Detect which cell encompasses the target text, then output its [x, y] center coordinate. 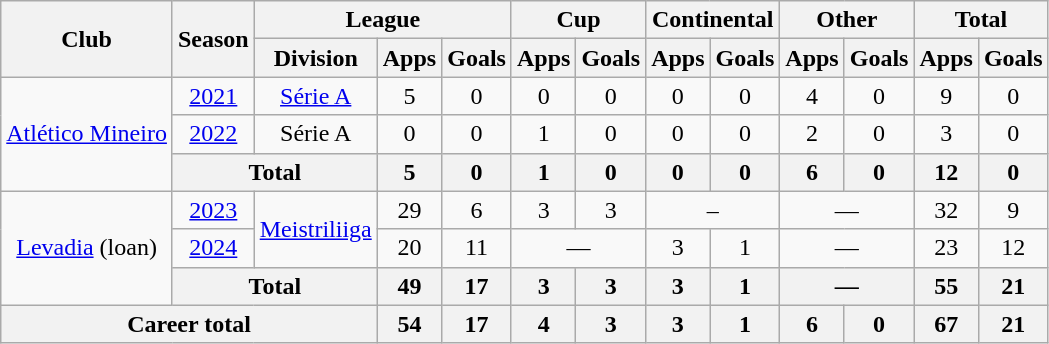
2022 [213, 134]
Other [847, 20]
Atlético Mineiro [87, 134]
Continental [713, 20]
67 [946, 324]
2023 [213, 210]
Cup [578, 20]
32 [946, 210]
– [713, 210]
20 [409, 248]
2 [812, 134]
Levadia (loan) [87, 248]
2024 [213, 248]
Season [213, 39]
Division [316, 58]
Club [87, 39]
Career total [189, 324]
49 [409, 286]
23 [946, 248]
Meistriliiga [316, 229]
55 [946, 286]
29 [409, 210]
11 [477, 248]
League [382, 20]
2021 [213, 96]
54 [409, 324]
